Find where the given text appears and provide that cell's center as [X, Y] coordinate. 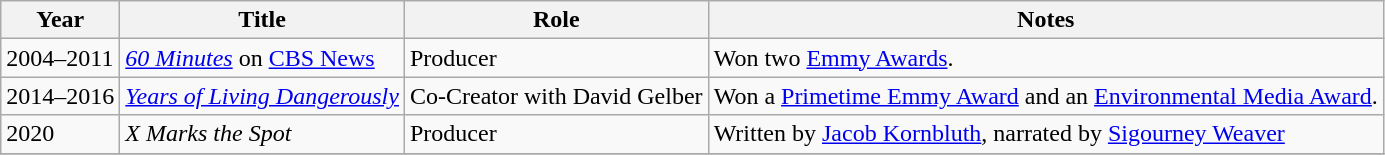
Years of Living Dangerously [262, 96]
2020 [60, 134]
Won two Emmy Awards. [1046, 58]
Title [262, 20]
Notes [1046, 20]
Role [556, 20]
Won a Primetime Emmy Award and an Environmental Media Award. [1046, 96]
2004–2011 [60, 58]
Year [60, 20]
2014–2016 [60, 96]
Co-Creator with David Gelber [556, 96]
60 Minutes on CBS News [262, 58]
Written by Jacob Kornbluth, narrated by Sigourney Weaver [1046, 134]
X Marks the Spot [262, 134]
